Determine the [x, y] coordinate at the center of the cell enclosing the given text.  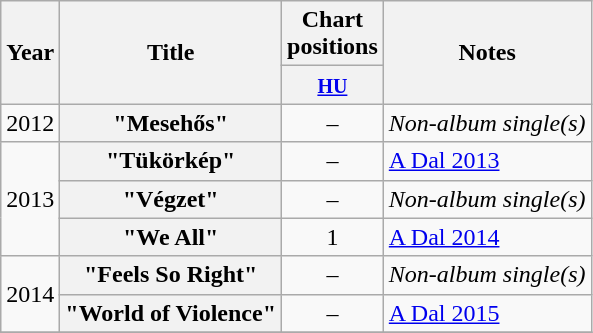
Notes [487, 52]
2014 [30, 294]
Title [171, 52]
2013 [30, 199]
A Dal 2014 [487, 237]
"Mesehős" [171, 123]
"World of Violence" [171, 313]
"We All" [171, 237]
HU [333, 85]
"Végzet" [171, 199]
2012 [30, 123]
1 [333, 237]
A Dal 2013 [487, 161]
A Dal 2015 [487, 313]
Chart positions [333, 34]
"Tükörkép" [171, 161]
"Feels So Right" [171, 275]
Year [30, 52]
